Locate the cell with the specified text and output its [X, Y] center coordinate. 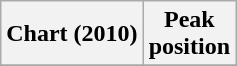
Chart (2010) [72, 34]
Peakposition [189, 34]
